From the cell containing the given text, extract its center point as [X, Y] coordinate. 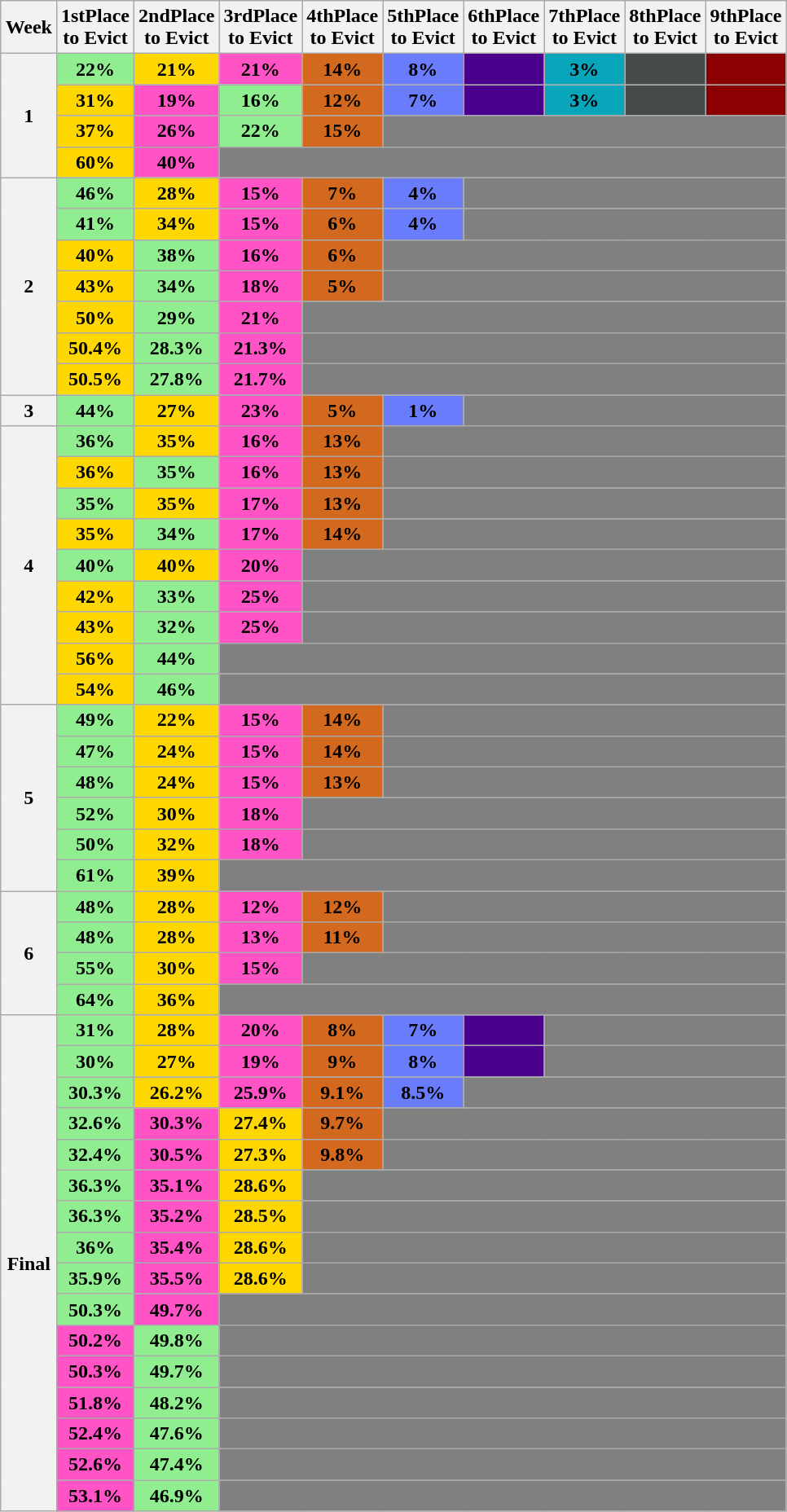
11% [342, 938]
3rdPlaceto Evict [261, 28]
Week [29, 28]
60% [95, 162]
33% [177, 596]
35.2% [177, 1216]
38% [177, 255]
6thPlaceto Evict [503, 28]
35.9% [95, 1278]
8.5% [424, 1092]
2ndPlaceto Evict [177, 28]
35.5% [177, 1278]
52.6% [95, 1465]
23% [261, 410]
49.8% [177, 1340]
29% [177, 317]
27.8% [177, 379]
27.3% [261, 1154]
30.5% [177, 1154]
5thPlaceto Evict [424, 28]
56% [95, 658]
8thPlaceto Evict [665, 28]
1% [424, 410]
9.1% [342, 1092]
42% [95, 596]
51.8% [95, 1402]
21.3% [261, 348]
26.2% [177, 1092]
41% [95, 224]
9% [342, 1061]
6 [29, 953]
54% [95, 689]
7thPlaceto Evict [585, 28]
49% [95, 720]
35.4% [177, 1247]
52% [95, 813]
50.2% [95, 1340]
47% [95, 751]
3 [29, 410]
47.6% [177, 1434]
35.1% [177, 1185]
9thPlaceto Evict [746, 28]
4thPlaceto Evict [342, 28]
50.4% [95, 348]
28.3% [177, 348]
50.5% [95, 379]
5 [29, 798]
55% [95, 969]
32.4% [95, 1154]
4 [29, 565]
48.2% [177, 1402]
9.7% [342, 1123]
53.1% [95, 1496]
37% [95, 131]
Final [29, 1263]
64% [95, 1000]
2 [29, 286]
27.4% [261, 1123]
28.5% [261, 1216]
1 [29, 116]
9.8% [342, 1154]
52.4% [95, 1434]
47.4% [177, 1465]
26% [177, 131]
21.7% [261, 379]
25.9% [261, 1092]
46.9% [177, 1496]
61% [95, 875]
39% [177, 875]
32.6% [95, 1123]
1stPlaceto Evict [95, 28]
